Search for the cell housing the specified text and yield its [X, Y] center coordinate. 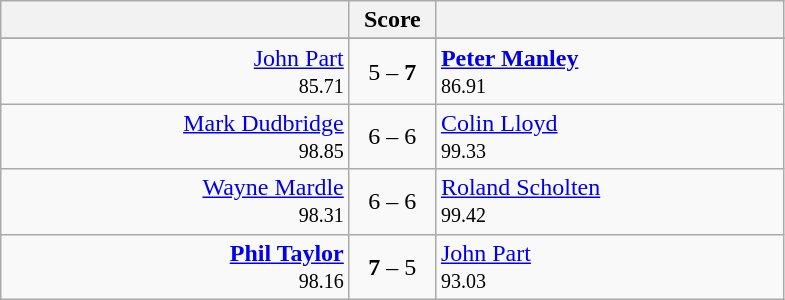
John Part 85.71 [176, 72]
Phil Taylor 98.16 [176, 266]
Colin Lloyd 99.33 [610, 136]
Mark Dudbridge 98.85 [176, 136]
Peter Manley 86.91 [610, 72]
Roland Scholten 99.42 [610, 202]
John Part 93.03 [610, 266]
Wayne Mardle 98.31 [176, 202]
Score [392, 20]
7 – 5 [392, 266]
5 – 7 [392, 72]
